Locate the cell with the specified text and output its (x, y) center coordinate. 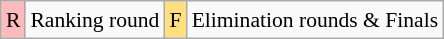
F (175, 20)
Elimination rounds & Finals (316, 20)
R (14, 20)
Ranking round (94, 20)
